Scan for the cell matching the given text and deliver its [X, Y] coordinate at center. 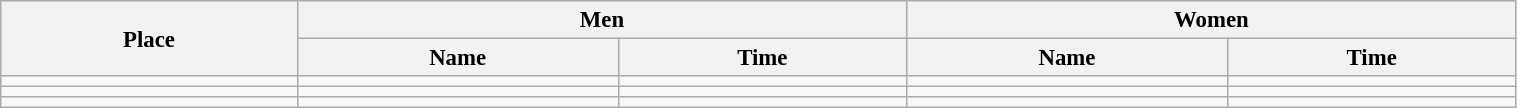
Men [602, 20]
Women [1212, 20]
Place [150, 38]
